Return the [X, Y] coordinate for the center point of the cell that contains the specified text.  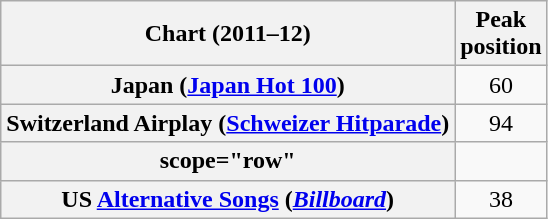
Peakposition [501, 34]
Japan (Japan Hot 100) [228, 85]
38 [501, 199]
US Alternative Songs (Billboard) [228, 199]
scope="row" [228, 161]
Chart (2011–12) [228, 34]
Switzerland Airplay (Schweizer Hitparade) [228, 123]
94 [501, 123]
60 [501, 85]
